Extract the [x, y] coordinate from the center of the cell holding the provided text.  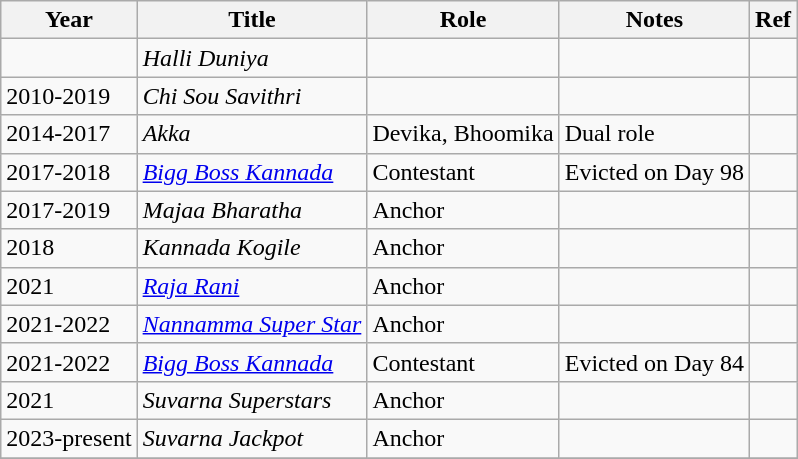
2017-2018 [69, 172]
2023-present [69, 438]
Akka [252, 134]
Halli Duniya [252, 58]
2014-2017 [69, 134]
2017-2019 [69, 210]
Kannada Kogile [252, 248]
2018 [69, 248]
Majaa Bharatha [252, 210]
Notes [654, 20]
Nannamma Super Star [252, 324]
Devika, Bhoomika [463, 134]
Year [69, 20]
Suvarna Jackpot [252, 438]
Evicted on Day 98 [654, 172]
Ref [774, 20]
Dual role [654, 134]
Role [463, 20]
Chi Sou Savithri [252, 96]
Title [252, 20]
2010-2019 [69, 96]
Suvarna Superstars [252, 400]
Raja Rani [252, 286]
Evicted on Day 84 [654, 362]
